Output the (X, Y) coordinate of the center of the cell containing the given text.  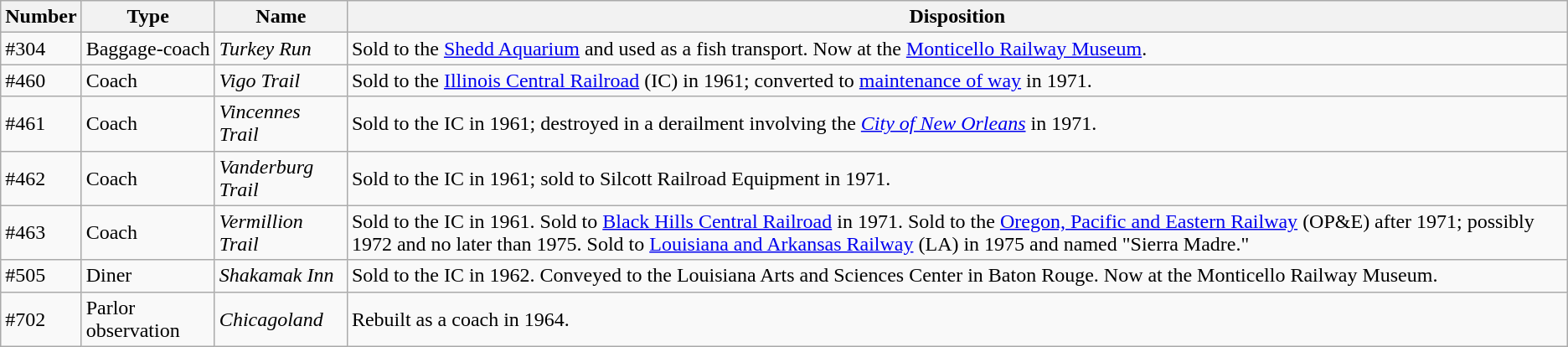
Diner (147, 276)
Name (281, 17)
Rebuilt as a coach in 1964. (957, 319)
Vigo Trail (281, 80)
Vincennes Trail (281, 124)
#460 (41, 80)
Number (41, 17)
Vanderburg Trail (281, 178)
#462 (41, 178)
Turkey Run (281, 49)
#461 (41, 124)
Shakamak Inn (281, 276)
Sold to the IC in 1962. Conveyed to the Louisiana Arts and Sciences Center in Baton Rouge. Now at the Monticello Railway Museum. (957, 276)
#505 (41, 276)
Sold to the IC in 1961; destroyed in a derailment involving the City of New Orleans in 1971. (957, 124)
Type (147, 17)
Sold to the Shedd Aquarium and used as a fish transport. Now at the Monticello Railway Museum. (957, 49)
Sold to the IC in 1961; sold to Silcott Railroad Equipment in 1971. (957, 178)
#304 (41, 49)
Chicagoland (281, 319)
Vermillion Trail (281, 233)
Disposition (957, 17)
#702 (41, 319)
#463 (41, 233)
Sold to the Illinois Central Railroad (IC) in 1961; converted to maintenance of way in 1971. (957, 80)
Baggage-coach (147, 49)
Parlor observation (147, 319)
